Identify which cell holds the provided text, then report its (X, Y) central coordinate. 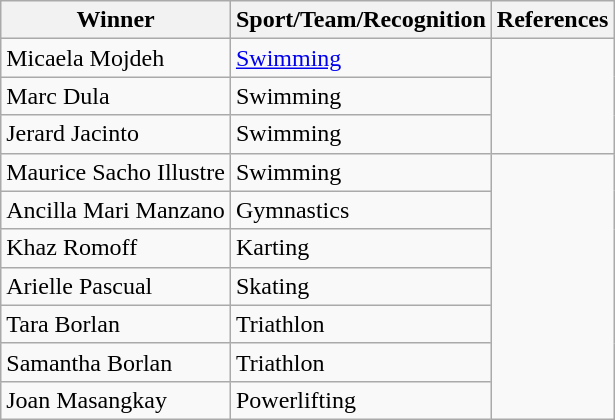
Arielle Pascual (116, 286)
Maurice Sacho Illustre (116, 172)
Winner (116, 20)
Skating (360, 286)
Joan Masangkay (116, 400)
Tara Borlan (116, 324)
Sport/Team/Recognition (360, 20)
Samantha Borlan (116, 362)
Powerlifting (360, 400)
Marc Dula (116, 96)
Khaz Romoff (116, 248)
Ancilla Mari Manzano (116, 210)
Jerard Jacinto (116, 134)
Gymnastics (360, 210)
Micaela Mojdeh (116, 58)
Karting (360, 248)
References (552, 20)
